Extract the (x, y) coordinate from the center of the cell holding the provided text.  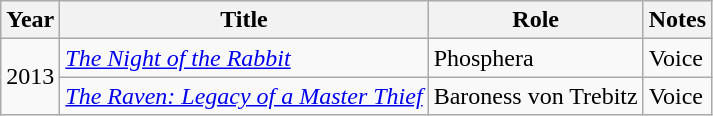
Baroness von Trebitz (536, 96)
Phosphera (536, 58)
The Raven: Legacy of a Master Thief (244, 96)
Role (536, 20)
Title (244, 20)
The Night of the Rabbit (244, 58)
2013 (30, 77)
Year (30, 20)
Notes (677, 20)
